Output the (x, y) coordinate of the center of the cell containing the given text.  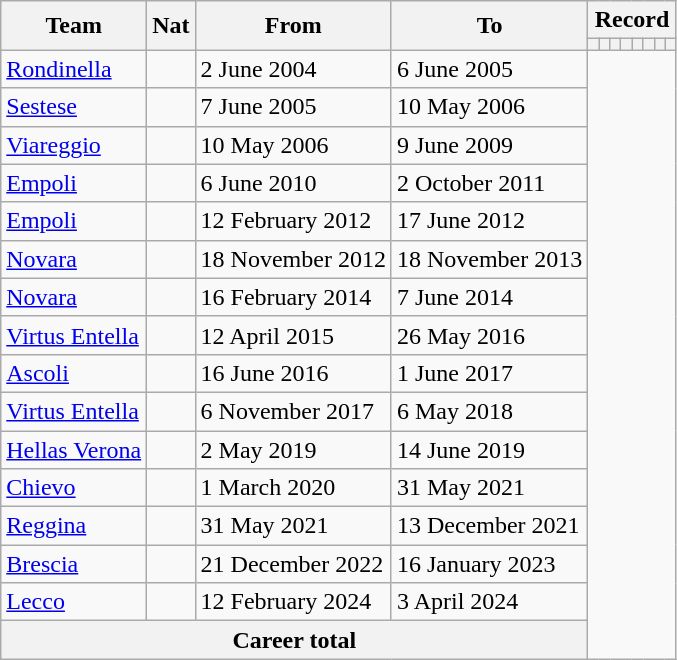
2 October 2011 (489, 183)
6 November 2017 (293, 411)
7 June 2014 (489, 297)
Ascoli (74, 373)
Sestese (74, 107)
18 November 2013 (489, 259)
12 February 2012 (293, 221)
To (489, 26)
12 April 2015 (293, 335)
3 April 2024 (489, 602)
13 December 2021 (489, 526)
18 November 2012 (293, 259)
Viareggio (74, 145)
16 February 2014 (293, 297)
1 June 2017 (489, 373)
6 June 2005 (489, 69)
Rondinella (74, 69)
9 June 2009 (489, 145)
7 June 2005 (293, 107)
16 January 2023 (489, 564)
Lecco (74, 602)
12 February 2024 (293, 602)
1 March 2020 (293, 488)
Career total (294, 640)
Hellas Verona (74, 449)
14 June 2019 (489, 449)
Nat (171, 26)
26 May 2016 (489, 335)
Reggina (74, 526)
Chievo (74, 488)
21 December 2022 (293, 564)
17 June 2012 (489, 221)
6 May 2018 (489, 411)
6 June 2010 (293, 183)
From (293, 26)
Team (74, 26)
16 June 2016 (293, 373)
Record (632, 20)
2 June 2004 (293, 69)
2 May 2019 (293, 449)
Brescia (74, 564)
